Return the [X, Y] coordinate for the center point of the cell that contains the specified text.  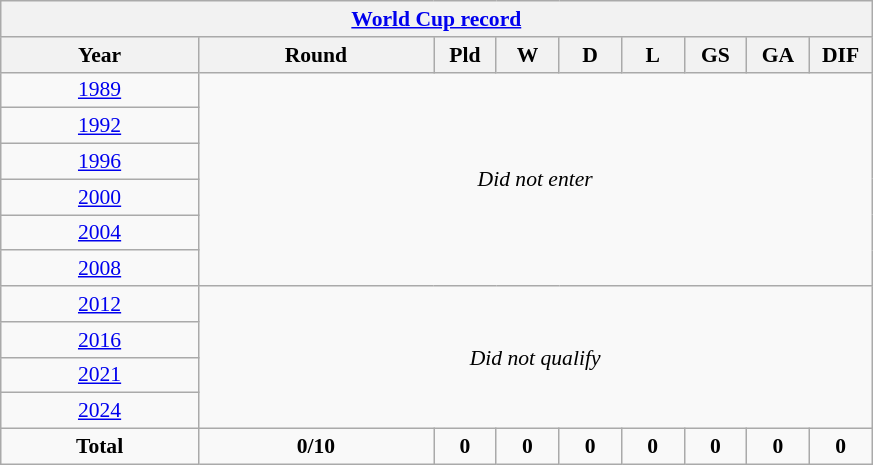
Year [100, 55]
GS [716, 55]
W [528, 55]
D [590, 55]
2021 [100, 375]
1996 [100, 162]
1989 [100, 90]
Total [100, 447]
L [652, 55]
1992 [100, 126]
Did not qualify [535, 357]
Did not enter [535, 179]
2016 [100, 340]
2004 [100, 233]
World Cup record [436, 19]
DIF [840, 55]
2012 [100, 304]
Round [316, 55]
2000 [100, 197]
0/10 [316, 447]
GA [778, 55]
2024 [100, 411]
2008 [100, 269]
Pld [466, 55]
